Extract the (X, Y) coordinate from the center of the cell holding the provided text.  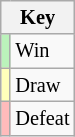
Defeat (42, 118)
Draw (42, 85)
Win (42, 51)
Key (38, 17)
